From the cell containing the given text, extract its center point as (x, y) coordinate. 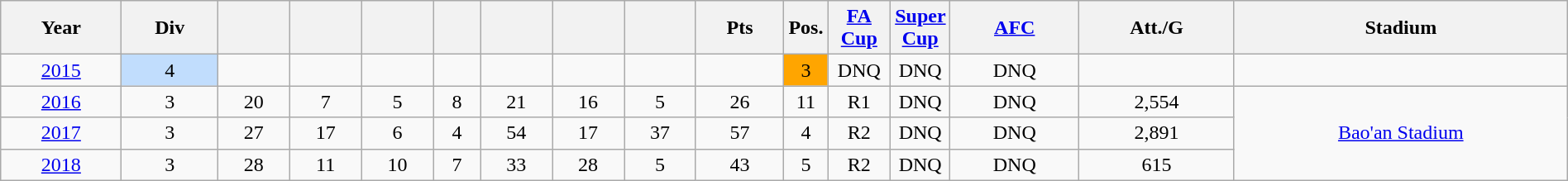
Att./G (1156, 28)
Pos. (806, 28)
Super Cup (920, 28)
R1 (859, 102)
Pts (739, 28)
37 (660, 133)
27 (253, 133)
20 (253, 102)
26 (739, 102)
2017 (61, 133)
6 (397, 133)
AFC (1015, 28)
16 (589, 102)
2,554 (1156, 102)
10 (397, 164)
2018 (61, 164)
Stadium (1401, 28)
FA Cup (859, 28)
33 (516, 164)
Year (61, 28)
2,891 (1156, 133)
21 (516, 102)
8 (457, 102)
2015 (61, 70)
54 (516, 133)
615 (1156, 164)
Bao'an Stadium (1401, 133)
2016 (61, 102)
43 (739, 164)
Div (170, 28)
57 (739, 133)
